Pinpoint the cell where the given text exists, returning its [X, Y] midpoint coordinate. 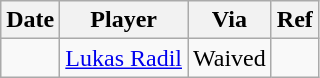
Waived [230, 58]
Date [30, 20]
Via [230, 20]
Player [124, 20]
Lukas Radil [124, 58]
Ref [294, 20]
